Return (x, y) of the center of cell containing provided text 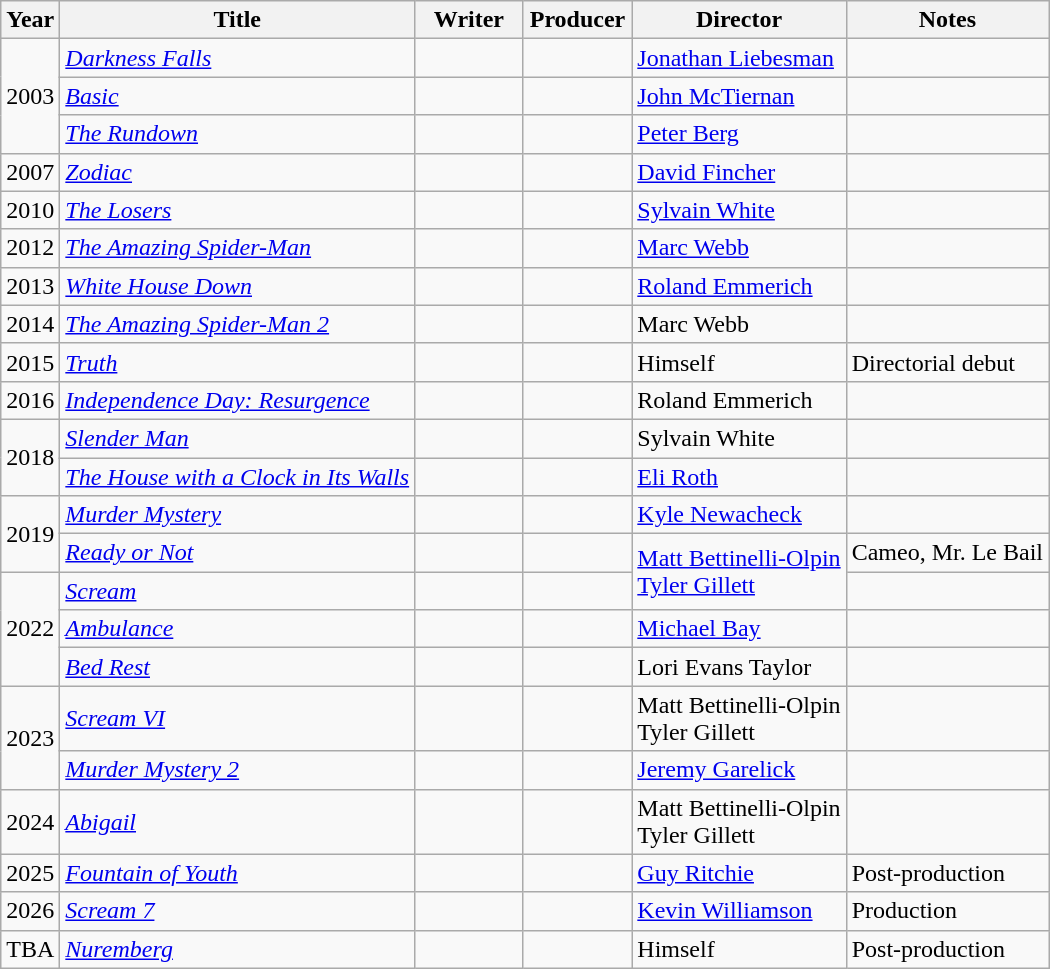
Truth (238, 362)
Zodiac (238, 172)
Writer (470, 20)
2012 (30, 248)
2007 (30, 172)
David Fincher (739, 172)
Darkness Falls (238, 58)
Directorial debut (947, 362)
Notes (947, 20)
2016 (30, 400)
The House with a Clock in Its Walls (238, 477)
The Losers (238, 210)
Murder Mystery (238, 515)
2024 (30, 822)
Cameo, Mr. Le Bail (947, 553)
Eli Roth (739, 477)
Michael Bay (739, 629)
Ready or Not (238, 553)
TBA (30, 949)
Jeremy Garelick (739, 770)
The Amazing Spider-Man (238, 248)
Jonathan Liebesman (739, 58)
Ambulance (238, 629)
Year (30, 20)
2023 (30, 738)
John McTiernan (739, 96)
Kevin Williamson (739, 911)
2019 (30, 534)
Scream 7 (238, 911)
Independence Day: Resurgence (238, 400)
Slender Man (238, 438)
Peter Berg (739, 134)
Director (739, 20)
Production (947, 911)
The Amazing Spider-Man 2 (238, 324)
Nuremberg (238, 949)
The Rundown (238, 134)
Producer (578, 20)
Bed Rest (238, 667)
Abigail (238, 822)
2003 (30, 96)
Kyle Newacheck (739, 515)
2010 (30, 210)
2014 (30, 324)
Fountain of Youth (238, 873)
2022 (30, 629)
Title (238, 20)
Scream (238, 591)
Basic (238, 96)
2025 (30, 873)
White House Down (238, 286)
2026 (30, 911)
Lori Evans Taylor (739, 667)
Murder Mystery 2 (238, 770)
2018 (30, 457)
Guy Ritchie (739, 873)
2013 (30, 286)
2015 (30, 362)
Scream VI (238, 718)
